Locate the cell with the specified text and output its (x, y) center coordinate. 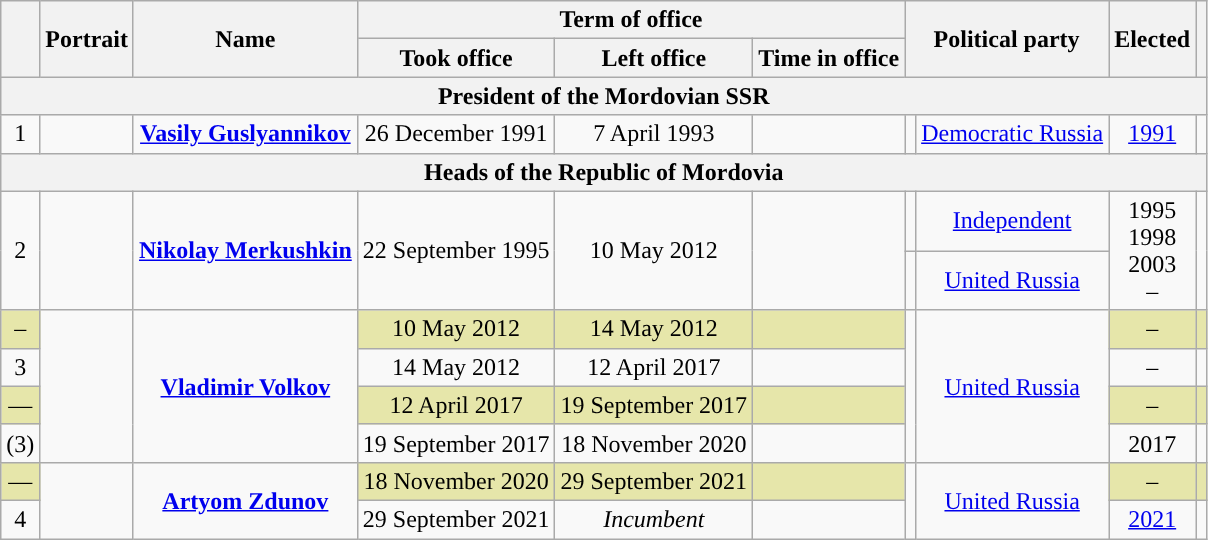
Nikolay Merkushkin (245, 250)
Left office (654, 58)
Vladimir Volkov (245, 386)
26 December 1991 (456, 134)
Elected (1152, 39)
Time in office (829, 58)
Took office (456, 58)
Portrait (87, 39)
Democratic Russia (1012, 134)
Independent (1012, 221)
22 September 1995 (456, 250)
(3) (20, 443)
Term of office (630, 20)
2 (20, 250)
President of the Mordovian SSR (604, 96)
4 (20, 519)
1991 (1152, 134)
2021 (1152, 519)
Incumbent (654, 519)
Name (245, 39)
1 (20, 134)
3 (20, 367)
Artyom Zdunov (245, 500)
7 April 1993 (654, 134)
Political party (1007, 39)
199519982003– (1152, 250)
Vasily Guslyannikov (245, 134)
2017 (1152, 443)
Heads of the Republic of Mordovia (604, 172)
